Output the [x, y] coordinate of the center of the cell containing the given text.  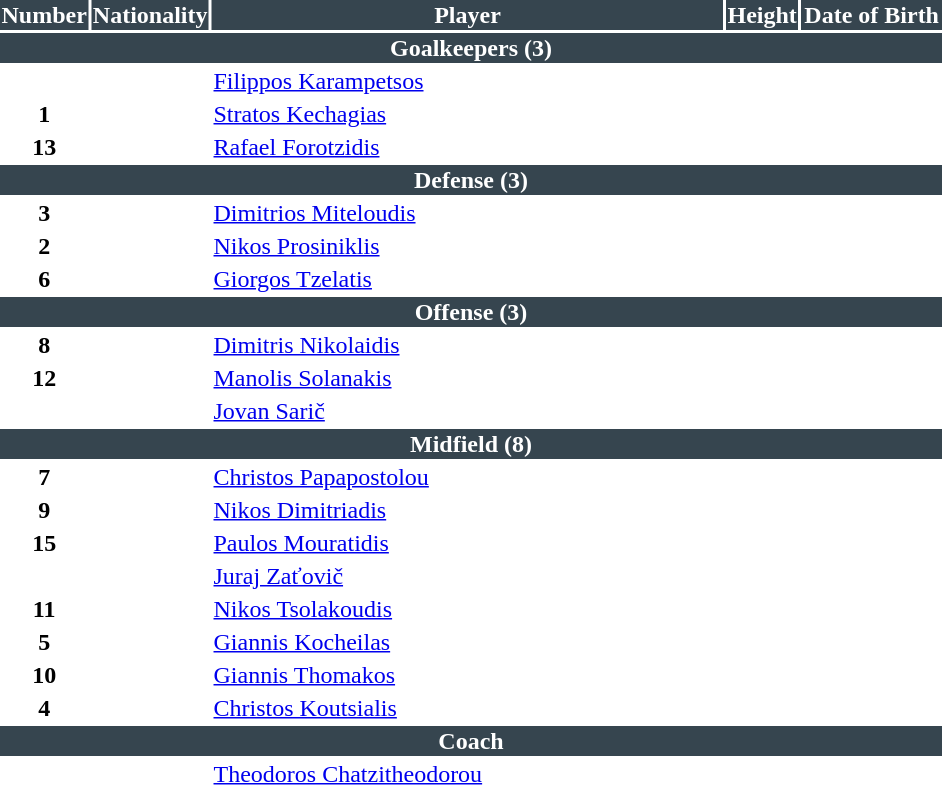
Jovan Sarič [468, 411]
Paulos Mouratidis [468, 543]
12 [44, 378]
Filippos Karampetsos [468, 81]
Dimitrios Miteloudis [468, 213]
Offense (3) [471, 312]
8 [44, 345]
3 [44, 213]
Giannis Kocheilas [468, 642]
15 [44, 543]
Rafael Forotzidis [468, 147]
Christos Papapostolou [468, 477]
2 [44, 246]
6 [44, 279]
9 [44, 510]
Nikos Dimitriadis [468, 510]
Date of Birth [872, 15]
4 [44, 708]
11 [44, 609]
10 [44, 675]
Number [44, 15]
Giorgos Tzelatis [468, 279]
Giannis Thomakos [468, 675]
1 [44, 114]
Player [468, 15]
Juraj Zaťovič [468, 576]
Christos Koutsialis [468, 708]
Manolis Solanakis [468, 378]
5 [44, 642]
Stratos Kechagias [468, 114]
Nikos Tsolakoudis [468, 609]
Height [762, 15]
Defense (3) [471, 180]
Nikos Prosiniklis [468, 246]
13 [44, 147]
7 [44, 477]
Midfield (8) [471, 444]
Dimitris Nikolaidis [468, 345]
Coach [471, 741]
Goalkeepers (3) [471, 48]
Nationality [150, 15]
